Detect which cell encompasses the target text, then output its [X, Y] center coordinate. 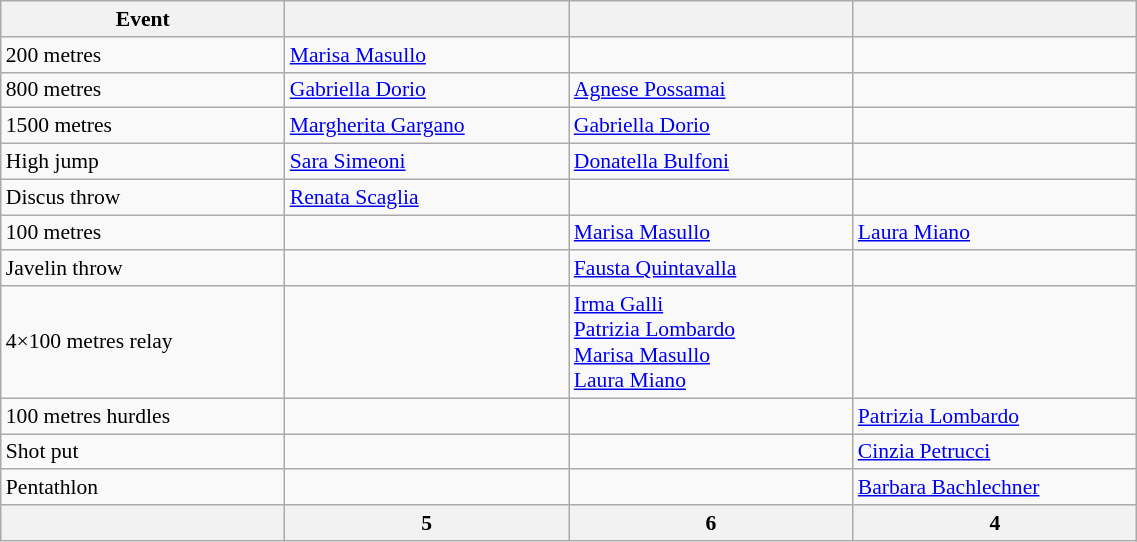
200 metres [143, 55]
100 metres [143, 233]
Shot put [143, 452]
Barbara Bachlechner [995, 488]
Donatella Bulfoni [711, 162]
Margherita Gargano [427, 126]
Laura Miano [995, 233]
Renata Scaglia [427, 197]
Pentathlon [143, 488]
1500 metres [143, 126]
Agnese Possamai [711, 90]
Cinzia Petrucci [995, 452]
Irma GalliPatrizia LombardoMarisa MasulloLaura Miano [711, 342]
High jump [143, 162]
Event [143, 19]
4 [995, 523]
Sara Simeoni [427, 162]
100 metres hurdles [143, 416]
Discus throw [143, 197]
Fausta Quintavalla [711, 269]
Javelin throw [143, 269]
6 [711, 523]
800 metres [143, 90]
Patrizia Lombardo [995, 416]
4×100 metres relay [143, 342]
5 [427, 523]
